Search for the cell housing the specified text and yield its [x, y] center coordinate. 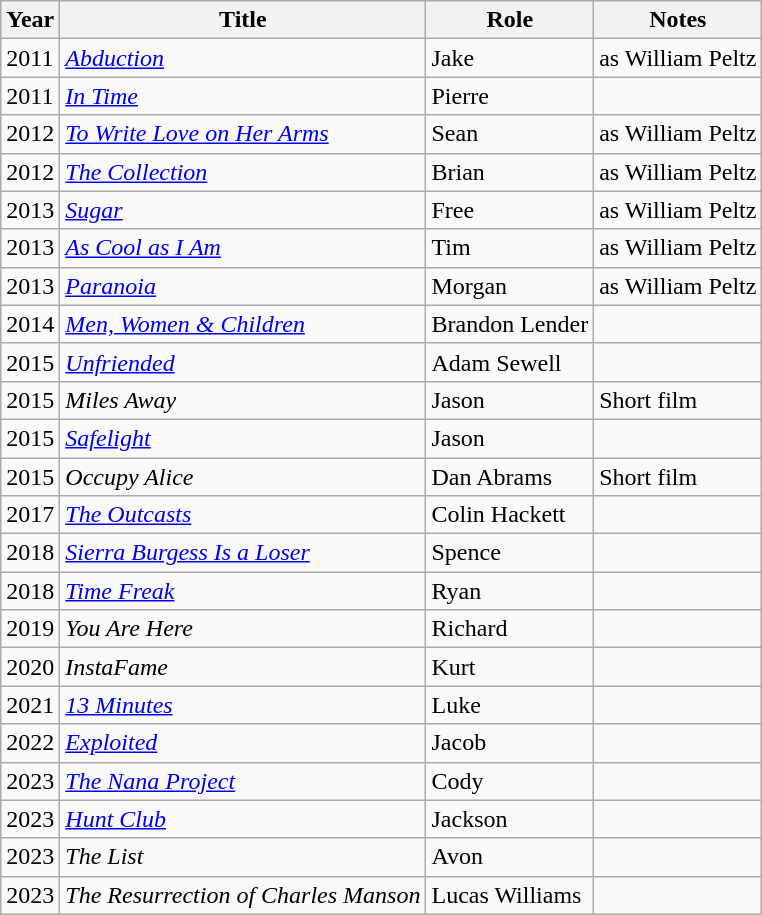
Paranoia [243, 286]
In Time [243, 96]
2021 [30, 705]
Ryan [510, 591]
Dan Abrams [510, 477]
2022 [30, 743]
Adam Sewell [510, 362]
Sean [510, 134]
You Are Here [243, 629]
Sierra Burgess Is a Loser [243, 553]
Year [30, 20]
Luke [510, 705]
Jackson [510, 819]
Richard [510, 629]
Notes [678, 20]
2020 [30, 667]
Abduction [243, 58]
The Nana Project [243, 781]
Brian [510, 172]
Morgan [510, 286]
Avon [510, 857]
2014 [30, 324]
2019 [30, 629]
Men, Women & Children [243, 324]
Lucas Williams [510, 895]
Occupy Alice [243, 477]
Kurt [510, 667]
The Collection [243, 172]
Colin Hackett [510, 515]
Miles Away [243, 400]
Unfriended [243, 362]
Time Freak [243, 591]
2017 [30, 515]
Jacob [510, 743]
Tim [510, 248]
As Cool as I Am [243, 248]
Pierre [510, 96]
To Write Love on Her Arms [243, 134]
The Resurrection of Charles Manson [243, 895]
The List [243, 857]
Role [510, 20]
Sugar [243, 210]
Safelight [243, 438]
Cody [510, 781]
Jake [510, 58]
The Outcasts [243, 515]
Spence [510, 553]
Free [510, 210]
Title [243, 20]
13 Minutes [243, 705]
Brandon Lender [510, 324]
Hunt Club [243, 819]
InstaFame [243, 667]
Exploited [243, 743]
